Output the (X, Y) coordinate of the center of the cell containing the given text.  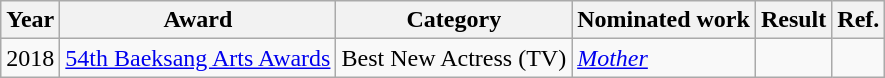
2018 (30, 58)
Mother (664, 58)
Year (30, 20)
Category (454, 20)
Nominated work (664, 20)
Ref. (858, 20)
Best New Actress (TV) (454, 58)
54th Baeksang Arts Awards (198, 58)
Result (793, 20)
Award (198, 20)
